Capture the cell that displays the provided text and extract its (X, Y) central coordinate. 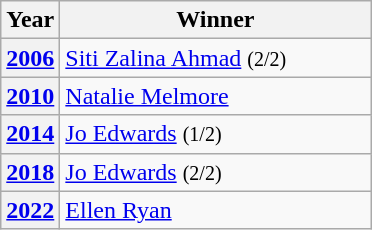
Jo Edwards (1/2) (216, 134)
Winner (216, 20)
2014 (30, 134)
Jo Edwards (2/2) (216, 172)
2022 (30, 210)
Natalie Melmore (216, 96)
2010 (30, 96)
Year (30, 20)
2006 (30, 58)
2018 (30, 172)
Ellen Ryan (216, 210)
Siti Zalina Ahmad (2/2) (216, 58)
